For the text-containing cell, return its midpoint in (X, Y) coordinate format. 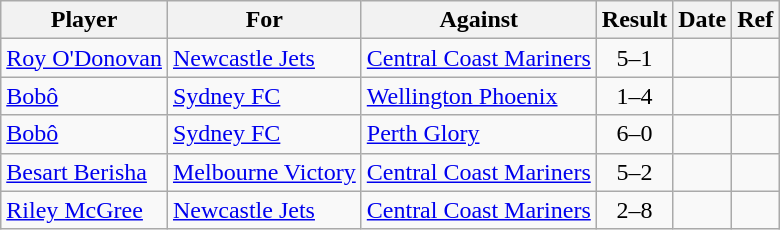
Wellington Phoenix (478, 96)
5–1 (634, 58)
For (264, 20)
1–4 (634, 96)
Against (478, 20)
Perth Glory (478, 134)
Player (84, 20)
Melbourne Victory (264, 172)
Riley McGree (84, 210)
Ref (756, 20)
Date (702, 20)
Result (634, 20)
Roy O'Donovan (84, 58)
Besart Berisha (84, 172)
6–0 (634, 134)
5–2 (634, 172)
2–8 (634, 210)
